For the text-containing cell, return its midpoint in [x, y] coordinate format. 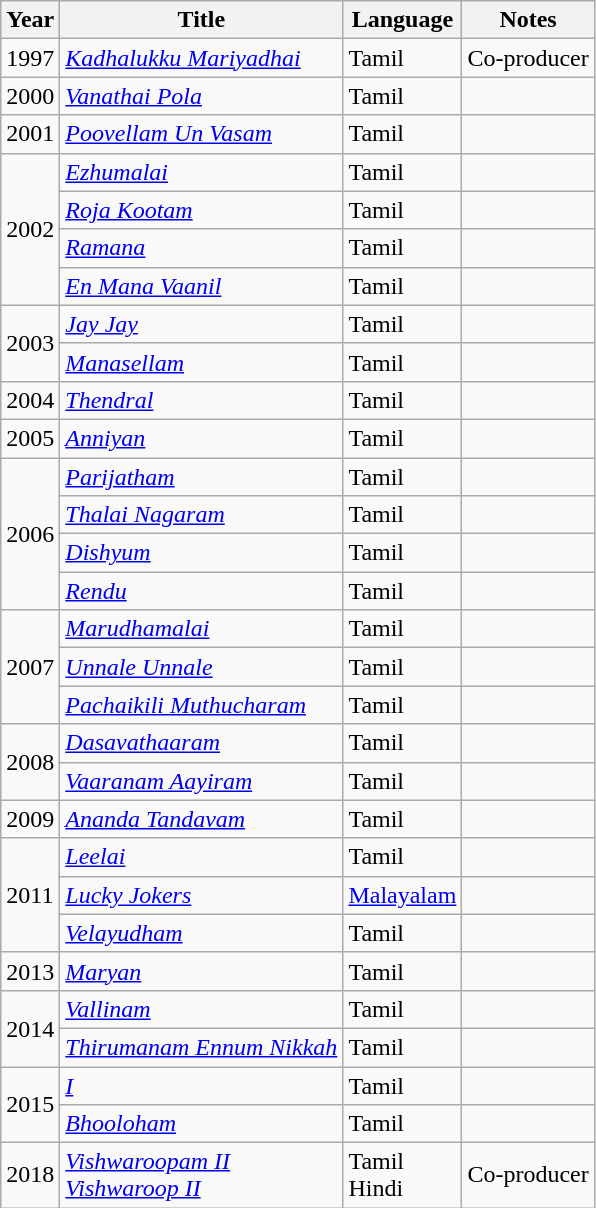
TamilHindi [402, 1176]
Bhooloham [202, 1124]
2013 [30, 971]
Poovellam Un Vasam [202, 134]
2007 [30, 667]
2004 [30, 400]
2006 [30, 534]
Malayalam [402, 895]
2003 [30, 343]
Manasellam [202, 362]
Velayudham [202, 933]
2009 [30, 819]
Ramana [202, 248]
2001 [30, 134]
Jay Jay [202, 324]
Notes [528, 20]
Title [202, 20]
Parijatham [202, 477]
Lucky Jokers [202, 895]
Dishyum [202, 553]
Year [30, 20]
Kadhalukku Mariyadhai [202, 58]
2014 [30, 1028]
Marudhamalai [202, 629]
2018 [30, 1176]
Vallinam [202, 1009]
I [202, 1085]
2005 [30, 438]
Maryan [202, 971]
2000 [30, 96]
2008 [30, 762]
Thendral [202, 400]
Anniyan [202, 438]
1997 [30, 58]
Thalai Nagaram [202, 515]
Vanathai Pola [202, 96]
2015 [30, 1104]
2002 [30, 229]
Dasavathaaram [202, 743]
Thirumanam Ennum Nikkah [202, 1047]
Pachaikili Muthucharam [202, 705]
En Mana Vaanil [202, 286]
Roja Kootam [202, 210]
Leelai [202, 857]
Vishwaroopam IIVishwaroop II [202, 1176]
Unnale Unnale [202, 667]
Language [402, 20]
Vaaranam Aayiram [202, 781]
Ananda Tandavam [202, 819]
Ezhumalai [202, 172]
Rendu [202, 591]
2011 [30, 895]
